Find where the given text appears and provide that cell's center as [x, y] coordinate. 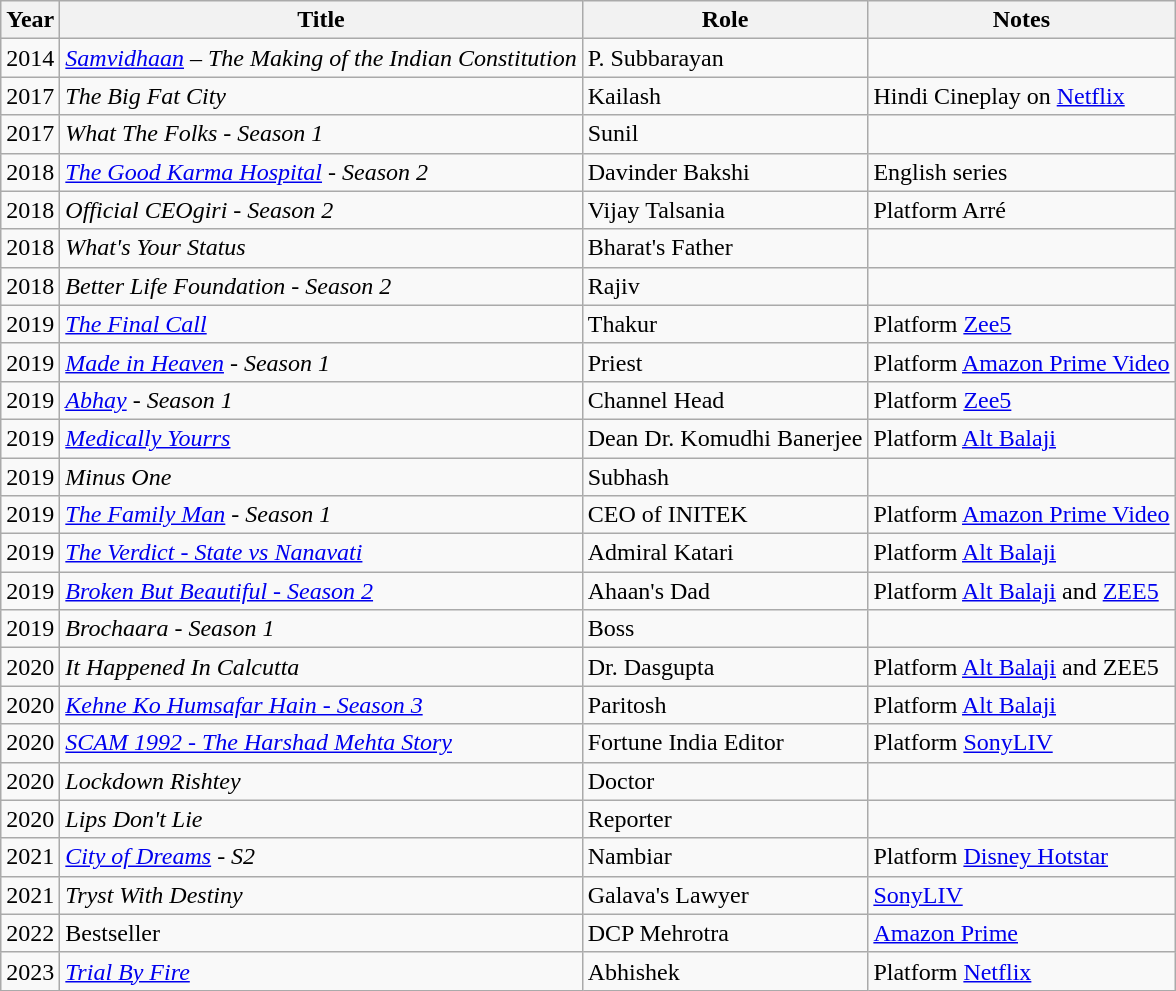
Paritosh [725, 705]
Sunil [725, 134]
Samvidhaan – The Making of the Indian Constitution [321, 58]
Reporter [725, 819]
Davinder Bakshi [725, 172]
The Verdict - State vs Nanavati [321, 553]
Platform SonyLIV [1022, 743]
Fortune India Editor [725, 743]
Better Life Foundation - Season 2 [321, 286]
Kehne Ko Humsafar Hain - Season 3 [321, 705]
2022 [30, 933]
Dean Dr. Komudhi Banerjee [725, 438]
Channel Head [725, 400]
English series [1022, 172]
SCAM 1992 - The Harshad Mehta Story [321, 743]
Abhishek [725, 971]
City of Dreams - S2 [321, 857]
Kailash [725, 96]
Vijay Talsania [725, 210]
Rajiv [725, 286]
Year [30, 20]
Notes [1022, 20]
P. Subbarayan [725, 58]
Priest [725, 362]
Tryst With Destiny [321, 895]
Platform Netflix [1022, 971]
Platform Disney Hotstar [1022, 857]
Bestseller [321, 933]
DCP Mehrotra [725, 933]
The Good Karma Hospital - Season 2 [321, 172]
Platform Arré [1022, 210]
Doctor [725, 781]
Role [725, 20]
Lips Don't Lie [321, 819]
2014 [30, 58]
Dr. Dasgupta [725, 667]
Nambiar [725, 857]
2023 [30, 971]
What's Your Status [321, 248]
Minus One [321, 477]
Brochaara - Season 1 [321, 629]
Admiral Katari [725, 553]
Ahaan's Dad [725, 591]
CEO of INITEK [725, 515]
SonyLIV [1022, 895]
Hindi Cineplay on Netflix [1022, 96]
Medically Yourrs [321, 438]
Official CEOgiri - Season 2 [321, 210]
Lockdown Rishtey [321, 781]
Title [321, 20]
Made in Heaven - Season 1 [321, 362]
The Family Man - Season 1 [321, 515]
What The Folks - Season 1 [321, 134]
It Happened In Calcutta [321, 667]
Boss [725, 629]
The Final Call [321, 324]
Amazon Prime [1022, 933]
Thakur [725, 324]
The Big Fat City [321, 96]
Trial By Fire [321, 971]
Subhash [725, 477]
Galava's Lawyer [725, 895]
Abhay - Season 1 [321, 400]
Bharat's Father [725, 248]
Broken But Beautiful - Season 2 [321, 591]
